For the text-containing cell, return its midpoint in [X, Y] coordinate format. 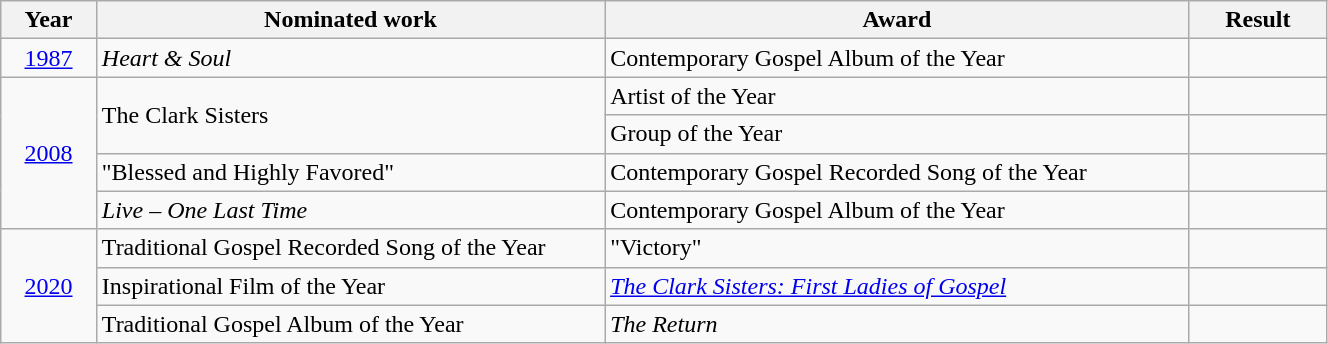
The Clark Sisters [350, 115]
Traditional Gospel Recorded Song of the Year [350, 248]
2020 [49, 286]
"Victory" [898, 248]
Award [898, 20]
Group of the Year [898, 134]
The Clark Sisters: First Ladies of Gospel [898, 286]
Artist of the Year [898, 96]
Result [1258, 20]
Live – One Last Time [350, 210]
Inspirational Film of the Year [350, 286]
Contemporary Gospel Recorded Song of the Year [898, 172]
Nominated work [350, 20]
Heart & Soul [350, 58]
Year [49, 20]
The Return [898, 324]
"Blessed and Highly Favored" [350, 172]
Traditional Gospel Album of the Year [350, 324]
1987 [49, 58]
2008 [49, 153]
